From the cell containing the given text, extract its center point as [x, y] coordinate. 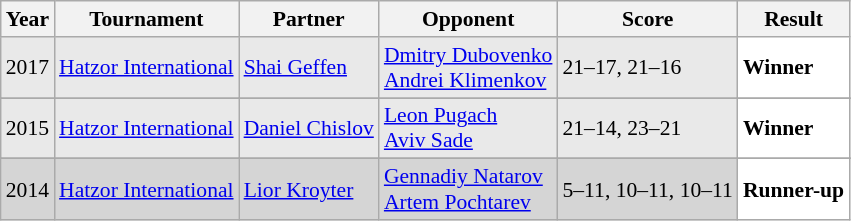
Shai Geffen [309, 68]
2014 [28, 190]
Score [647, 19]
Gennadiy Natarov Artem Pochtarev [468, 190]
2017 [28, 68]
Lior Kroyter [309, 190]
Partner [309, 19]
5–11, 10–11, 10–11 [647, 190]
Result [794, 19]
21–14, 23–21 [647, 128]
Daniel Chislov [309, 128]
Year [28, 19]
Tournament [146, 19]
Opponent [468, 19]
Leon Pugach Aviv Sade [468, 128]
2015 [28, 128]
Dmitry Dubovenko Andrei Klimenkov [468, 68]
21–17, 21–16 [647, 68]
Runner-up [794, 190]
